Pinpoint the cell where the given text exists, returning its (X, Y) midpoint coordinate. 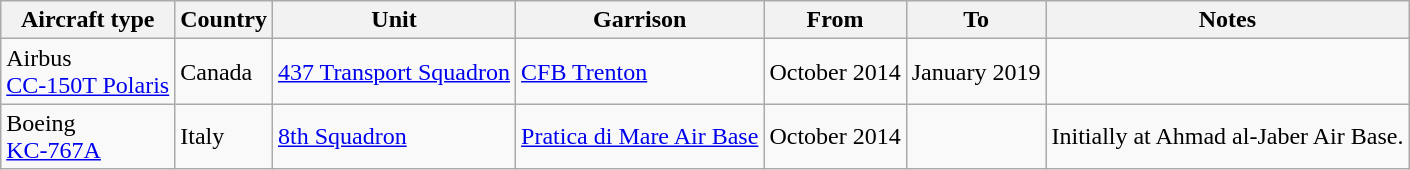
Initially at Ahmad al-Jaber Air Base. (1228, 136)
From (835, 20)
Notes (1228, 20)
To (976, 20)
Canada (224, 72)
January 2019 (976, 72)
Aircraft type (88, 20)
Pratica di Mare Air Base (640, 136)
Garrison (640, 20)
Italy (224, 136)
Unit (394, 20)
Country (224, 20)
AirbusCC-150T Polaris (88, 72)
8th Squadron (394, 136)
BoeingKC-767A (88, 136)
CFB Trenton (640, 72)
437 Transport Squadron (394, 72)
